Output the (X, Y) coordinate of the center of the cell containing the given text.  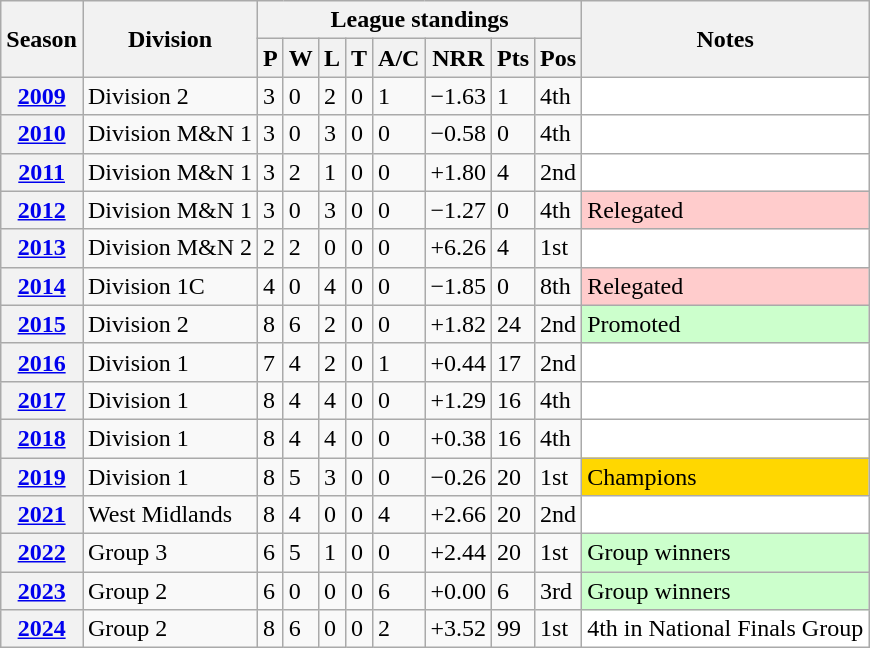
+6.26 (458, 248)
+0.44 (458, 362)
2012 (42, 210)
2014 (42, 286)
4th in National Finals Group (726, 629)
L (332, 58)
Promoted (726, 324)
2015 (42, 324)
+1.82 (458, 324)
A/C (399, 58)
3rd (558, 591)
2010 (42, 134)
2013 (42, 248)
2019 (42, 477)
NRR (458, 58)
7 (271, 362)
2021 (42, 515)
−1.27 (458, 210)
West Midlands (170, 515)
17 (514, 362)
Division (170, 39)
Notes (726, 39)
+3.52 (458, 629)
P (271, 58)
2022 (42, 553)
2017 (42, 400)
+1.80 (458, 172)
−1.63 (458, 96)
Division 1C (170, 286)
Pts (514, 58)
−1.85 (458, 286)
Season (42, 39)
Division M&N 2 (170, 248)
Group 3 (170, 553)
+0.00 (458, 591)
−0.58 (458, 134)
Pos (558, 58)
2011 (42, 172)
W (300, 58)
2024 (42, 629)
+2.44 (458, 553)
T (358, 58)
−0.26 (458, 477)
8th (558, 286)
+1.29 (458, 400)
League standings (420, 20)
2016 (42, 362)
2018 (42, 438)
+2.66 (458, 515)
2023 (42, 591)
+0.38 (458, 438)
2009 (42, 96)
99 (514, 629)
24 (514, 324)
Champions (726, 477)
